From the cell containing the given text, extract its center point as (X, Y) coordinate. 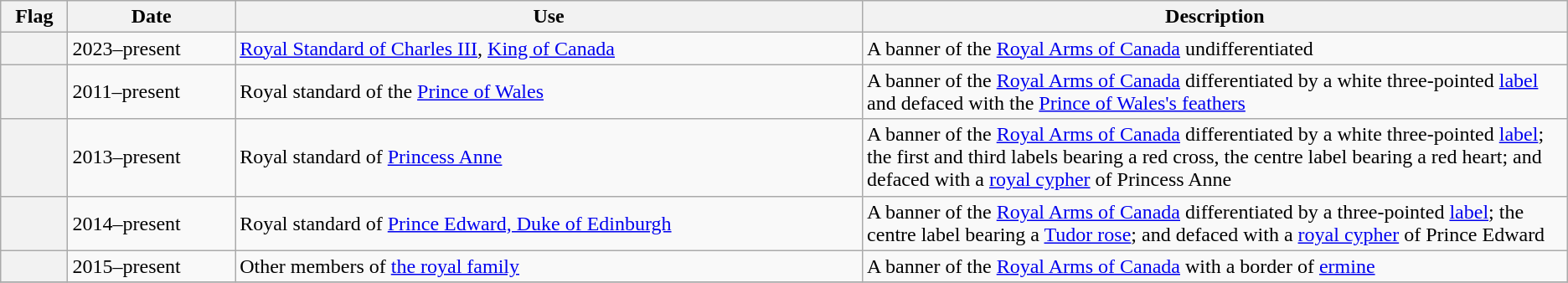
2023–present (152, 49)
2015–present (152, 266)
2013–present (152, 157)
Flag (34, 17)
A banner of the Royal Arms of Canada differentiated by a white three-pointed label and defaced with the Prince of Wales's feathers (1215, 92)
2011–present (152, 92)
A banner of the Royal Arms of Canada undifferentiated (1215, 49)
Royal Standard of Charles III, King of Canada (549, 49)
Date (152, 17)
Royal standard of the Prince of Wales (549, 92)
A banner of the Royal Arms of Canada with a border of ermine (1215, 266)
Description (1215, 17)
Royal standard of Princess Anne (549, 157)
Use (549, 17)
Other members of the royal family (549, 266)
Royal standard of Prince Edward, Duke of Edinburgh (549, 223)
2014–present (152, 223)
